Find where the given text appears and provide that cell's center as (x, y) coordinate. 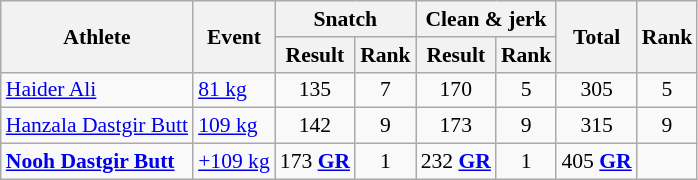
142 (315, 126)
232 GR (456, 162)
405 GR (596, 162)
Total (596, 36)
Hanzala Dastgir Butt (97, 126)
305 (596, 90)
173 (456, 126)
109 kg (234, 126)
Clean & jerk (486, 19)
Event (234, 36)
315 (596, 126)
+109 kg (234, 162)
Nooh Dastgir Butt (97, 162)
135 (315, 90)
170 (456, 90)
173 GR (315, 162)
Haider Ali (97, 90)
7 (386, 90)
81 kg (234, 90)
Snatch (346, 19)
Athlete (97, 36)
